Determine the [X, Y] coordinate at the center of the cell enclosing the given text.  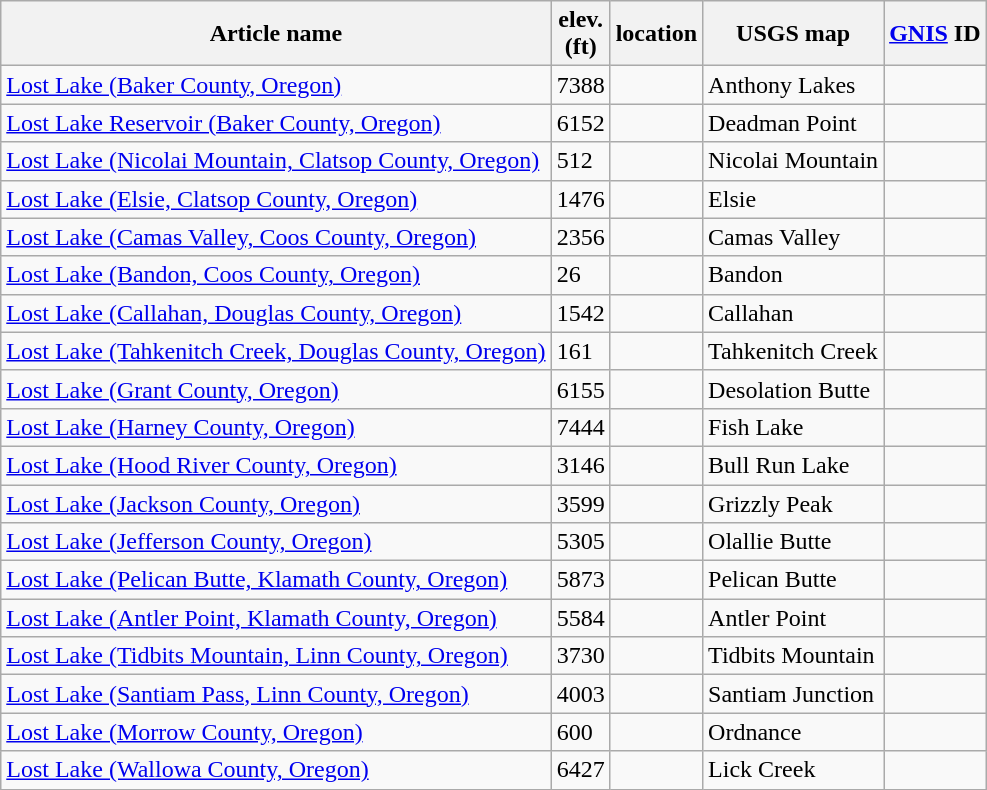
600 [580, 732]
6155 [580, 389]
Lost Lake (Jackson County, Oregon) [276, 503]
Lost Lake (Jefferson County, Oregon) [276, 542]
Lost Lake (Nicolai Mountain, Clatsop County, Oregon) [276, 161]
location [656, 34]
Deadman Point [794, 123]
Ordnance [794, 732]
elev.(ft) [580, 34]
6152 [580, 123]
Santiam Junction [794, 694]
Anthony Lakes [794, 85]
Lost Lake (Harney County, Oregon) [276, 427]
Lost Lake (Baker County, Oregon) [276, 85]
Grizzly Peak [794, 503]
Callahan [794, 313]
Lost Lake Reservoir (Baker County, Oregon) [276, 123]
Lost Lake (Callahan, Douglas County, Oregon) [276, 313]
161 [580, 351]
Tidbits Mountain [794, 656]
26 [580, 275]
Article name [276, 34]
3146 [580, 465]
Desolation Butte [794, 389]
Lost Lake (Wallowa County, Oregon) [276, 770]
Bandon [794, 275]
USGS map [794, 34]
Tahkenitch Creek [794, 351]
Lost Lake (Tahkenitch Creek, Douglas County, Oregon) [276, 351]
Lost Lake (Bandon, Coos County, Oregon) [276, 275]
3599 [580, 503]
3730 [580, 656]
Bull Run Lake [794, 465]
Lick Creek [794, 770]
Nicolai Mountain [794, 161]
Lost Lake (Elsie, Clatsop County, Oregon) [276, 199]
Pelican Butte [794, 580]
Lost Lake (Santiam Pass, Linn County, Oregon) [276, 694]
5584 [580, 618]
Elsie [794, 199]
Fish Lake [794, 427]
Lost Lake (Hood River County, Oregon) [276, 465]
7388 [580, 85]
Lost Lake (Pelican Butte, Klamath County, Oregon) [276, 580]
Camas Valley [794, 237]
Lost Lake (Grant County, Oregon) [276, 389]
6427 [580, 770]
5873 [580, 580]
Antler Point [794, 618]
512 [580, 161]
2356 [580, 237]
5305 [580, 542]
Lost Lake (Morrow County, Oregon) [276, 732]
GNIS ID [935, 34]
1476 [580, 199]
Lost Lake (Antler Point, Klamath County, Oregon) [276, 618]
Olallie Butte [794, 542]
4003 [580, 694]
Lost Lake (Camas Valley, Coos County, Oregon) [276, 237]
7444 [580, 427]
Lost Lake (Tidbits Mountain, Linn County, Oregon) [276, 656]
1542 [580, 313]
